Detect which cell encompasses the target text, then output its (X, Y) center coordinate. 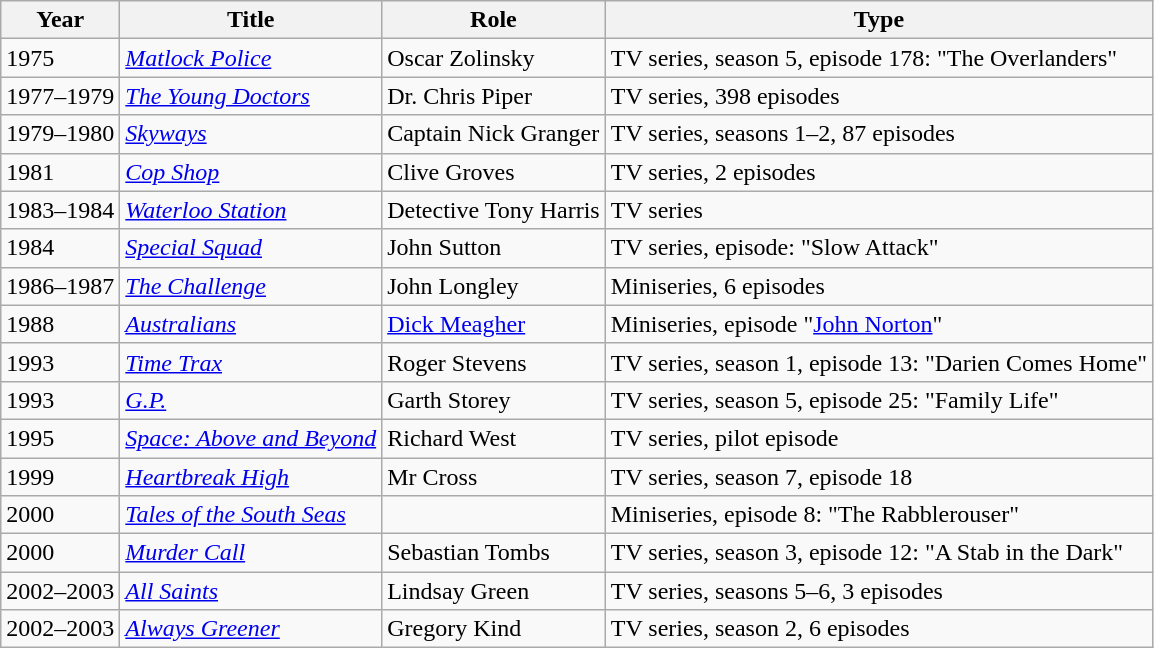
Miniseries, 6 episodes (878, 286)
Roger Stevens (494, 362)
Mr Cross (494, 477)
Skyways (251, 134)
Dr. Chris Piper (494, 96)
TV series, season 5, episode 25: "Family Life" (878, 400)
TV series, season 5, episode 178: "The Overlanders" (878, 58)
1995 (60, 438)
The Challenge (251, 286)
1979–1980 (60, 134)
Role (494, 20)
Year (60, 20)
Waterloo Station (251, 210)
TV series, 2 episodes (878, 172)
Richard West (494, 438)
Tales of the South Seas (251, 515)
Dick Meagher (494, 324)
G.P. (251, 400)
TV series, season 1, episode 13: "Darien Comes Home" (878, 362)
TV series, season 3, episode 12: "A Stab in the Dark" (878, 553)
1975 (60, 58)
1983–1984 (60, 210)
1977–1979 (60, 96)
Clive Groves (494, 172)
Detective Tony Harris (494, 210)
Captain Nick Granger (494, 134)
Murder Call (251, 553)
TV series, pilot episode (878, 438)
Always Greener (251, 629)
All Saints (251, 591)
1999 (60, 477)
1984 (60, 248)
TV series, seasons 1–2, 87 episodes (878, 134)
Time Trax (251, 362)
Miniseries, episode "John Norton" (878, 324)
TV series, season 2, 6 episodes (878, 629)
Matlock Police (251, 58)
Gregory Kind (494, 629)
TV series, 398 episodes (878, 96)
1981 (60, 172)
TV series, season 7, episode 18 (878, 477)
Type (878, 20)
John Sutton (494, 248)
Garth Storey (494, 400)
Oscar Zolinsky (494, 58)
TV series (878, 210)
Heartbreak High (251, 477)
1986–1987 (60, 286)
TV series, episode: "Slow Attack" (878, 248)
The Young Doctors (251, 96)
Australians (251, 324)
1988 (60, 324)
Lindsay Green (494, 591)
Miniseries, episode 8: "The Rabblerouser" (878, 515)
Title (251, 20)
Sebastian Tombs (494, 553)
TV series, seasons 5–6, 3 episodes (878, 591)
Special Squad (251, 248)
Space: Above and Beyond (251, 438)
John Longley (494, 286)
Cop Shop (251, 172)
